Determine the (x, y) coordinate at the center of the cell enclosing the given text.  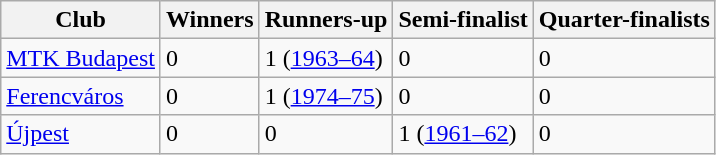
1 (1961–62) (463, 134)
Újpest (81, 134)
MTK Budapest (81, 58)
Runners-up (326, 20)
Winners (210, 20)
1 (1974–75) (326, 96)
Ferencváros (81, 96)
1 (1963–64) (326, 58)
Club (81, 20)
Semi-finalist (463, 20)
Quarter-finalists (624, 20)
